Find where the given text appears and provide that cell's center as [x, y] coordinate. 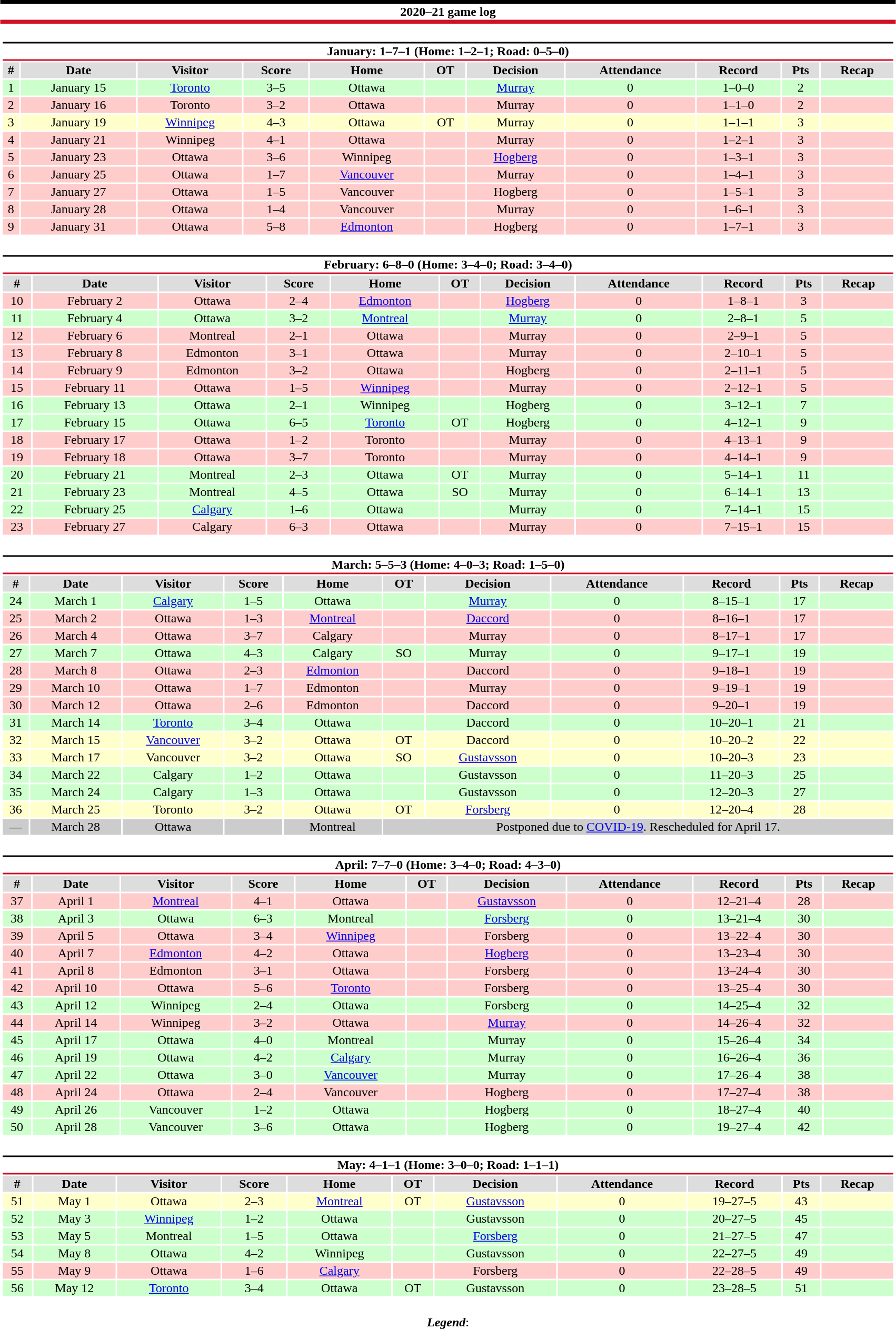
April 26 [76, 1109]
9–19–1 [731, 688]
February 21 [95, 474]
12–21–4 [739, 901]
50 [17, 1127]
February 18 [95, 458]
1–7–1 [738, 227]
February: 6–8–0 (Home: 3–4–0; Road: 3–4–0) [447, 264]
31 [16, 723]
10 [17, 301]
5–14–1 [743, 474]
4 [11, 140]
1–4–1 [738, 174]
11–20–3 [731, 775]
March 17 [76, 758]
April 10 [76, 988]
6 [11, 174]
22–27–5 [735, 1254]
2–12–1 [743, 388]
2020–21 game log [448, 12]
1–4 [276, 209]
February 27 [95, 527]
8 [11, 209]
8–15–1 [731, 601]
17–27–4 [739, 1093]
10–20–2 [731, 740]
24 [16, 601]
April 24 [76, 1093]
56 [17, 1288]
April 14 [76, 1023]
March 1 [76, 601]
23–28–5 [735, 1288]
January 31 [78, 227]
1–8–1 [743, 301]
55 [17, 1271]
29 [16, 688]
1 [11, 88]
12–20–3 [731, 792]
February 9 [95, 370]
March 28 [76, 827]
10–20–3 [731, 758]
13–21–4 [739, 919]
35 [16, 792]
May 12 [74, 1288]
2–6 [253, 705]
44 [17, 1023]
May 8 [74, 1254]
January 16 [78, 105]
March 24 [76, 792]
February 23 [95, 492]
20–27–5 [735, 1219]
18–27–4 [739, 1109]
12 [17, 335]
February 17 [95, 440]
52 [17, 1219]
4–0 [263, 1040]
14–26–4 [739, 1023]
8–17–1 [731, 636]
16–26–4 [739, 1058]
3–5 [276, 88]
1–1–1 [738, 123]
8–16–1 [731, 619]
January 28 [78, 209]
7–15–1 [743, 527]
May: 4–1–1 (Home: 3–0–0; Road: 1–1–1) [447, 1165]
9–20–1 [731, 705]
4–12–1 [743, 423]
February 6 [95, 335]
33 [16, 758]
18 [17, 440]
February 11 [95, 388]
9–18–1 [731, 670]
March 7 [76, 653]
19–27–5 [735, 1201]
April 1 [76, 901]
April 17 [76, 1040]
March 12 [76, 705]
February 25 [95, 509]
January 25 [78, 174]
2–9–1 [743, 335]
54 [17, 1254]
1–2–1 [738, 140]
2–10–1 [743, 353]
12–20–4 [731, 809]
48 [17, 1093]
3–12–1 [743, 405]
46 [17, 1058]
April 28 [76, 1127]
March 25 [76, 809]
March 4 [76, 636]
March 10 [76, 688]
21–27–5 [735, 1236]
20 [17, 474]
January 27 [78, 192]
16 [17, 405]
17–26–4 [739, 1075]
14–25–4 [739, 1005]
March 2 [76, 619]
May 9 [74, 1271]
April 22 [76, 1075]
9–17–1 [731, 653]
1–0–0 [738, 88]
13–23–4 [739, 954]
2–8–1 [743, 319]
April 7 [76, 954]
May 1 [74, 1201]
13–22–4 [739, 936]
2–11–1 [743, 370]
April 19 [76, 1058]
January 23 [78, 157]
1–1–0 [738, 105]
39 [17, 936]
February 4 [95, 319]
January 15 [78, 88]
1–6–1 [738, 209]
22–28–5 [735, 1271]
15–26–4 [739, 1040]
April 12 [76, 1005]
March 22 [76, 775]
4–14–1 [743, 458]
April: 7–7–0 (Home: 3–4–0; Road: 4–3–0) [447, 865]
March 8 [76, 670]
Postponed due to COVID-19. Rescheduled for April 17. [638, 827]
February 2 [95, 301]
1–5–1 [738, 192]
41 [17, 970]
February 15 [95, 423]
May 3 [74, 1219]
— [16, 827]
4–5 [298, 492]
February 13 [95, 405]
1–3–1 [738, 157]
13–24–4 [739, 970]
5–6 [263, 988]
26 [16, 636]
19–27–4 [739, 1127]
53 [17, 1236]
14 [17, 370]
April 3 [76, 919]
6–14–1 [743, 492]
6–5 [298, 423]
January: 1–7–1 (Home: 1–2–1; Road: 0–5–0) [447, 52]
3–0 [263, 1075]
May 5 [74, 1236]
7–14–1 [743, 509]
February 8 [95, 353]
13–25–4 [739, 988]
37 [17, 901]
April 5 [76, 936]
January 19 [78, 123]
April 8 [76, 970]
March 14 [76, 723]
10–20–1 [731, 723]
March 15 [76, 740]
4–13–1 [743, 440]
5–8 [276, 227]
January 21 [78, 140]
March: 5–5–3 (Home: 4–0–3; Road: 1–5–0) [447, 564]
